Extract the (X, Y) coordinate from the center of the cell holding the provided text.  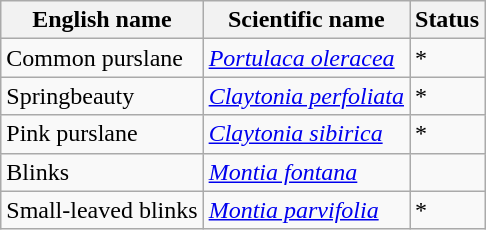
Blinks (102, 172)
Montia fontana (306, 172)
Claytonia perfoliata (306, 96)
Small-leaved blinks (102, 210)
Montia parvifolia (306, 210)
Status (448, 20)
Claytonia sibirica (306, 134)
Portulaca oleracea (306, 58)
English name (102, 20)
Common purslane (102, 58)
Pink purslane (102, 134)
Springbeauty (102, 96)
Scientific name (306, 20)
